For the text-containing cell, return its midpoint in (x, y) coordinate format. 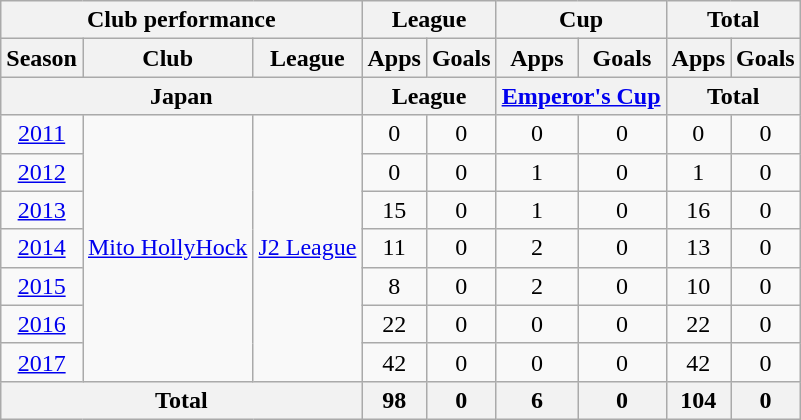
15 (394, 210)
11 (394, 248)
104 (698, 400)
6 (537, 400)
2015 (42, 286)
Japan (182, 96)
2014 (42, 248)
J2 League (308, 248)
Emperor's Cup (581, 96)
Club performance (182, 20)
13 (698, 248)
10 (698, 286)
Cup (581, 20)
Club (167, 58)
98 (394, 400)
Mito HollyHock (167, 248)
2016 (42, 324)
2013 (42, 210)
2017 (42, 362)
2012 (42, 172)
16 (698, 210)
2011 (42, 134)
Season (42, 58)
8 (394, 286)
